From the cell containing the given text, extract its center point as [X, Y] coordinate. 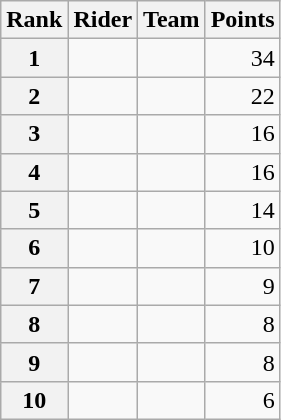
Team [172, 20]
Rank [34, 20]
3 [34, 134]
4 [34, 172]
22 [242, 96]
Points [242, 20]
Rider [103, 20]
14 [242, 210]
5 [34, 210]
1 [34, 58]
34 [242, 58]
2 [34, 96]
7 [34, 286]
